Extract the [X, Y] coordinate from the center of the cell holding the provided text.  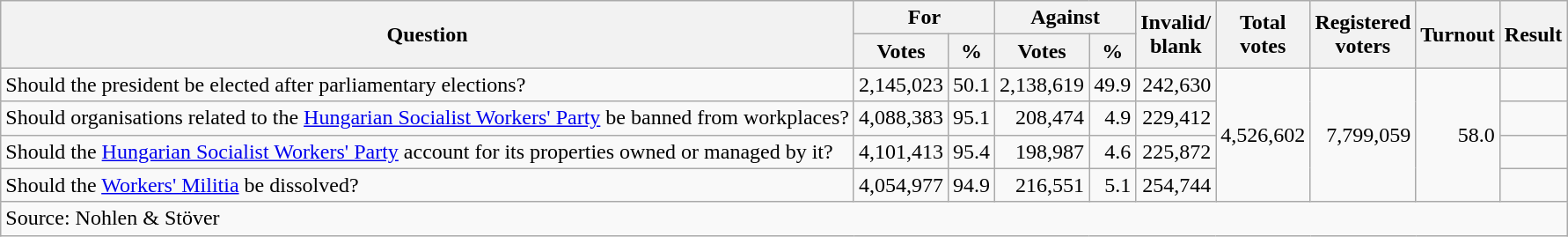
Turnout [1458, 34]
242,630 [1176, 85]
Should organisations related to the Hungarian Socialist Workers' Party be banned from workplaces? [428, 118]
Registeredvoters [1363, 34]
4.9 [1112, 118]
7,799,059 [1363, 135]
4,101,413 [901, 152]
95.1 [971, 118]
198,987 [1042, 152]
Invalid/blank [1176, 34]
4.6 [1112, 152]
5.1 [1112, 185]
216,551 [1042, 185]
Question [428, 34]
50.1 [971, 85]
Result [1533, 34]
225,872 [1176, 152]
94.9 [971, 185]
Against [1066, 18]
254,744 [1176, 185]
Should the Workers' Militia be dissolved? [428, 185]
Should the Hungarian Socialist Workers' Party account for its properties owned or managed by it? [428, 152]
229,412 [1176, 118]
4,088,383 [901, 118]
49.9 [1112, 85]
95.4 [971, 152]
For [924, 18]
58.0 [1458, 135]
2,145,023 [901, 85]
4,054,977 [901, 185]
Totalvotes [1264, 34]
Source: Nohlen & Stöver [784, 218]
2,138,619 [1042, 85]
4,526,602 [1264, 135]
208,474 [1042, 118]
Should the president be elected after parliamentary elections? [428, 85]
